For the text-containing cell, return its midpoint in (X, Y) coordinate format. 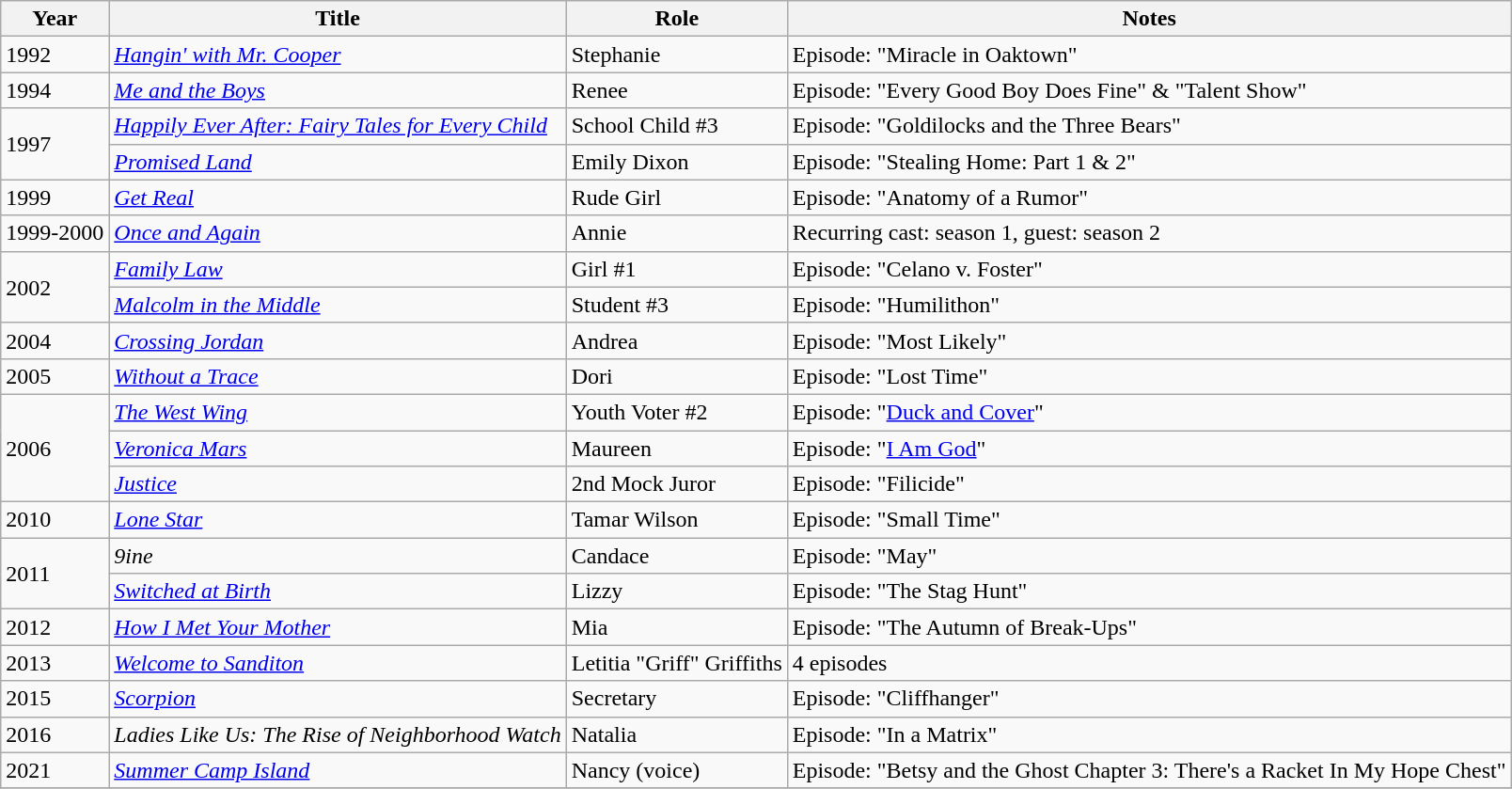
9ine (338, 556)
Episode: "Filicide" (1149, 484)
Episode: "The Autumn of Break-Ups" (1149, 627)
1992 (55, 55)
Summer Camp Island (338, 770)
Candace (677, 556)
2010 (55, 520)
Episode: "Most Likely" (1149, 340)
Stephanie (677, 55)
2021 (55, 770)
Episode: "Humilithon" (1149, 305)
Family Law (338, 269)
Lizzy (677, 592)
Lone Star (338, 520)
Nancy (voice) (677, 770)
Episode: "Lost Time" (1149, 376)
Promised Land (338, 162)
Title (338, 19)
2016 (55, 734)
Happily Ever After: Fairy Tales for Every Child (338, 126)
Renee (677, 90)
Episode: "The Stag Hunt" (1149, 592)
Tamar Wilson (677, 520)
Secretary (677, 699)
Get Real (338, 197)
Emily Dixon (677, 162)
Student #3 (677, 305)
Episode: "Duck and Cover" (1149, 412)
Justice (338, 484)
2005 (55, 376)
2011 (55, 574)
Scorpion (338, 699)
Episode: "May" (1149, 556)
Episode: "Anatomy of a Rumor" (1149, 197)
Episode: "Celano v. Foster" (1149, 269)
Notes (1149, 19)
Episode: "In a Matrix" (1149, 734)
Annie (677, 233)
Welcome to Sanditon (338, 663)
2013 (55, 663)
Episode: "Small Time" (1149, 520)
2nd Mock Juror (677, 484)
Mia (677, 627)
2015 (55, 699)
Malcolm in the Middle (338, 305)
Episode: "Miracle in Oaktown" (1149, 55)
Episode: "Every Good Boy Does Fine" & "Talent Show" (1149, 90)
Year (55, 19)
1999-2000 (55, 233)
2006 (55, 448)
Me and the Boys (338, 90)
Andrea (677, 340)
1999 (55, 197)
Recurring cast: season 1, guest: season 2 (1149, 233)
Youth Voter #2 (677, 412)
4 episodes (1149, 663)
Episode: "Stealing Home: Part 1 & 2" (1149, 162)
Episode: "Betsy and the Ghost Chapter 3: There's a Racket In My Hope Chest" (1149, 770)
The West Wing (338, 412)
Natalia (677, 734)
Veronica Mars (338, 449)
Ladies Like Us: The Rise of Neighborhood Watch (338, 734)
Dori (677, 376)
Switched at Birth (338, 592)
Hangin' with Mr. Cooper (338, 55)
2004 (55, 340)
2012 (55, 627)
How I Met Your Mother (338, 627)
Episode: "Cliffhanger" (1149, 699)
Role (677, 19)
1994 (55, 90)
Girl #1 (677, 269)
Maureen (677, 449)
Letitia "Griff" Griffiths (677, 663)
Episode: "Goldilocks and the Three Bears" (1149, 126)
Without a Trace (338, 376)
Once and Again (338, 233)
Crossing Jordan (338, 340)
School Child #3 (677, 126)
2002 (55, 287)
Episode: "I Am God" (1149, 449)
Rude Girl (677, 197)
1997 (55, 144)
